Identify which cell holds the provided text, then report its [X, Y] central coordinate. 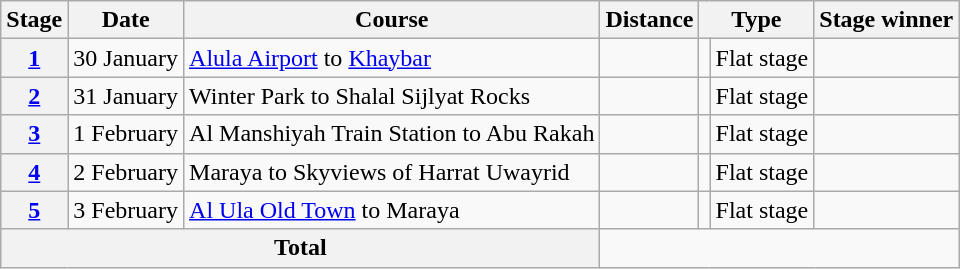
Total [300, 248]
5 [34, 210]
3 [34, 134]
4 [34, 172]
3 February [126, 210]
Al Ula Old Town to Maraya [392, 210]
Distance [650, 20]
Alula Airport to Khaybar [392, 58]
31 January [126, 96]
1 February [126, 134]
2 [34, 96]
Date [126, 20]
Maraya to Skyviews of Harrat Uwayrid [392, 172]
1 [34, 58]
Stage winner [886, 20]
2 February [126, 172]
Course [392, 20]
Al Manshiyah Train Station to Abu Rakah [392, 134]
Winter Park to Shalal Sijlyat Rocks [392, 96]
Stage [34, 20]
30 January [126, 58]
Type [756, 20]
